From the cell containing the given text, extract its center point as [X, Y] coordinate. 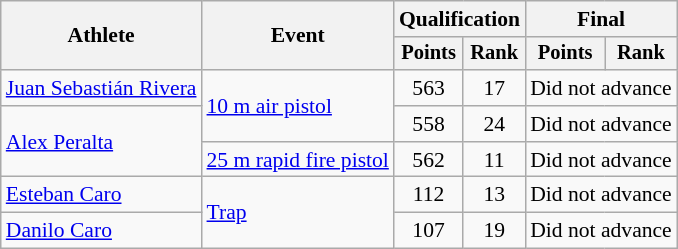
13 [494, 195]
Qualification [460, 19]
Event [298, 36]
558 [428, 124]
24 [494, 124]
25 m rapid fire pistol [298, 160]
Juan Sebastián Rivera [102, 88]
112 [428, 195]
562 [428, 160]
Trap [298, 212]
107 [428, 231]
Alex Peralta [102, 142]
11 [494, 160]
17 [494, 88]
Danilo Caro [102, 231]
563 [428, 88]
Final [601, 19]
19 [494, 231]
Athlete [102, 36]
10 m air pistol [298, 106]
Esteban Caro [102, 195]
